From the cell containing the given text, extract its center point as [X, Y] coordinate. 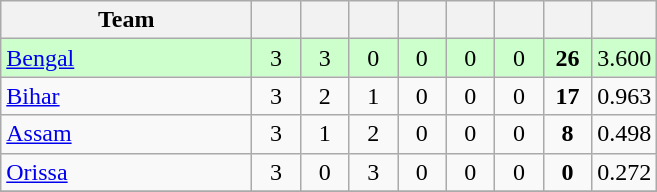
17 [568, 96]
Bihar [126, 96]
Orissa [126, 172]
0.963 [624, 96]
26 [568, 58]
Bengal [126, 58]
0.272 [624, 172]
3.600 [624, 58]
8 [568, 134]
0.498 [624, 134]
Assam [126, 134]
Team [126, 20]
